Scan for the cell matching the given text and deliver its [x, y] coordinate at center. 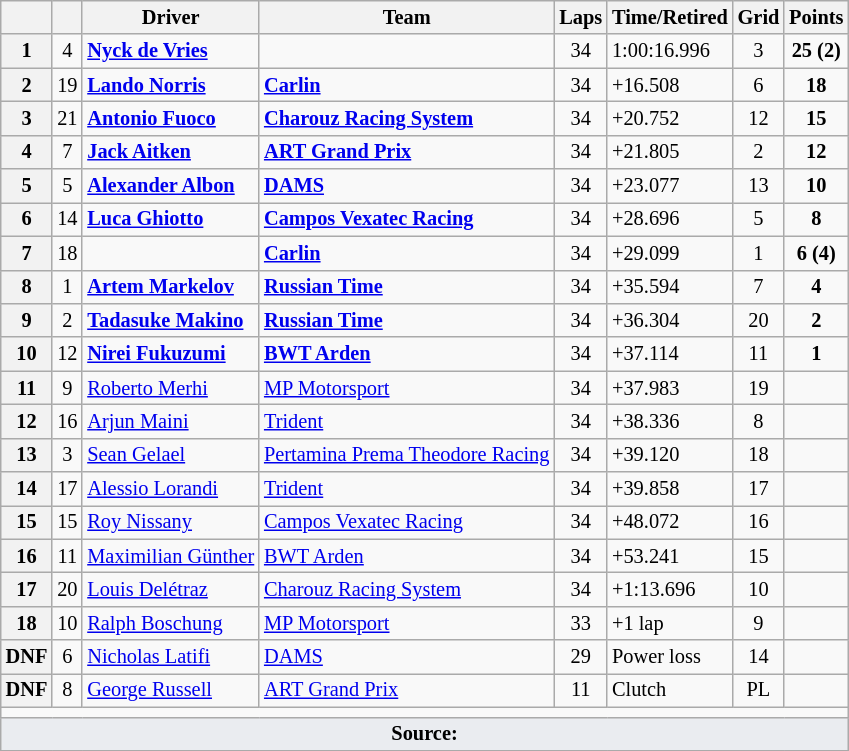
Sean Gelael [170, 455]
Roberto Merhi [170, 388]
Antonio Fuoco [170, 118]
29 [580, 657]
Arjun Maini [170, 421]
21 [67, 118]
+21.805 [670, 152]
Time/Retired [670, 17]
Driver [170, 17]
Alessio Lorandi [170, 489]
+16.508 [670, 85]
+20.752 [670, 118]
+37.114 [670, 354]
+53.241 [670, 556]
PL [759, 690]
Nyck de Vries [170, 51]
Power loss [670, 657]
Clutch [670, 690]
+23.077 [670, 186]
6 (4) [816, 253]
+38.336 [670, 421]
Points [816, 17]
+39.858 [670, 489]
+29.099 [670, 253]
+48.072 [670, 522]
+1 lap [670, 623]
Ralph Boschung [170, 623]
Maximilian Günther [170, 556]
Jack Aitken [170, 152]
+1:13.696 [670, 589]
+35.594 [670, 287]
George Russell [170, 690]
Louis Delétraz [170, 589]
+28.696 [670, 219]
Nicholas Latifi [170, 657]
Artem Markelov [170, 287]
Nirei Fukuzumi [170, 354]
33 [580, 623]
+37.983 [670, 388]
Lando Norris [170, 85]
+39.120 [670, 455]
Alexander Albon [170, 186]
Pertamina Prema Theodore Racing [406, 455]
25 (2) [816, 51]
Luca Ghiotto [170, 219]
Laps [580, 17]
Grid [759, 17]
Source: [425, 734]
Tadasuke Makino [170, 320]
Team [406, 17]
+36.304 [670, 320]
1:00:16.996 [670, 51]
Roy Nissany [170, 522]
